Return the [x, y] coordinate for the center point of the cell that contains the specified text.  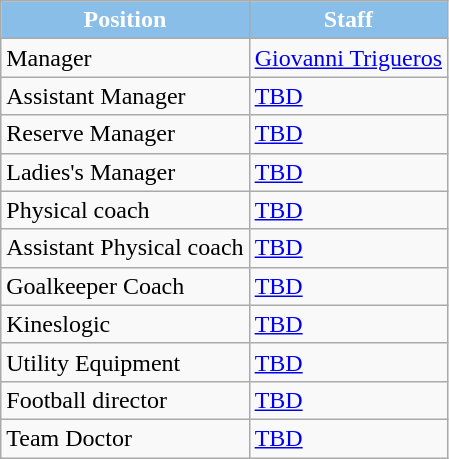
Utility Equipment [125, 362]
Reserve Manager [125, 134]
Staff [348, 20]
Position [125, 20]
Goalkeeper Coach [125, 286]
Physical coach [125, 210]
Assistant Manager [125, 96]
Football director [125, 400]
Ladies's Manager [125, 172]
Manager [125, 58]
Kineslogic [125, 324]
Giovanni Trigueros [348, 58]
Team Doctor [125, 438]
Assistant Physical coach [125, 248]
